Detect which cell encompasses the target text, then output its [x, y] center coordinate. 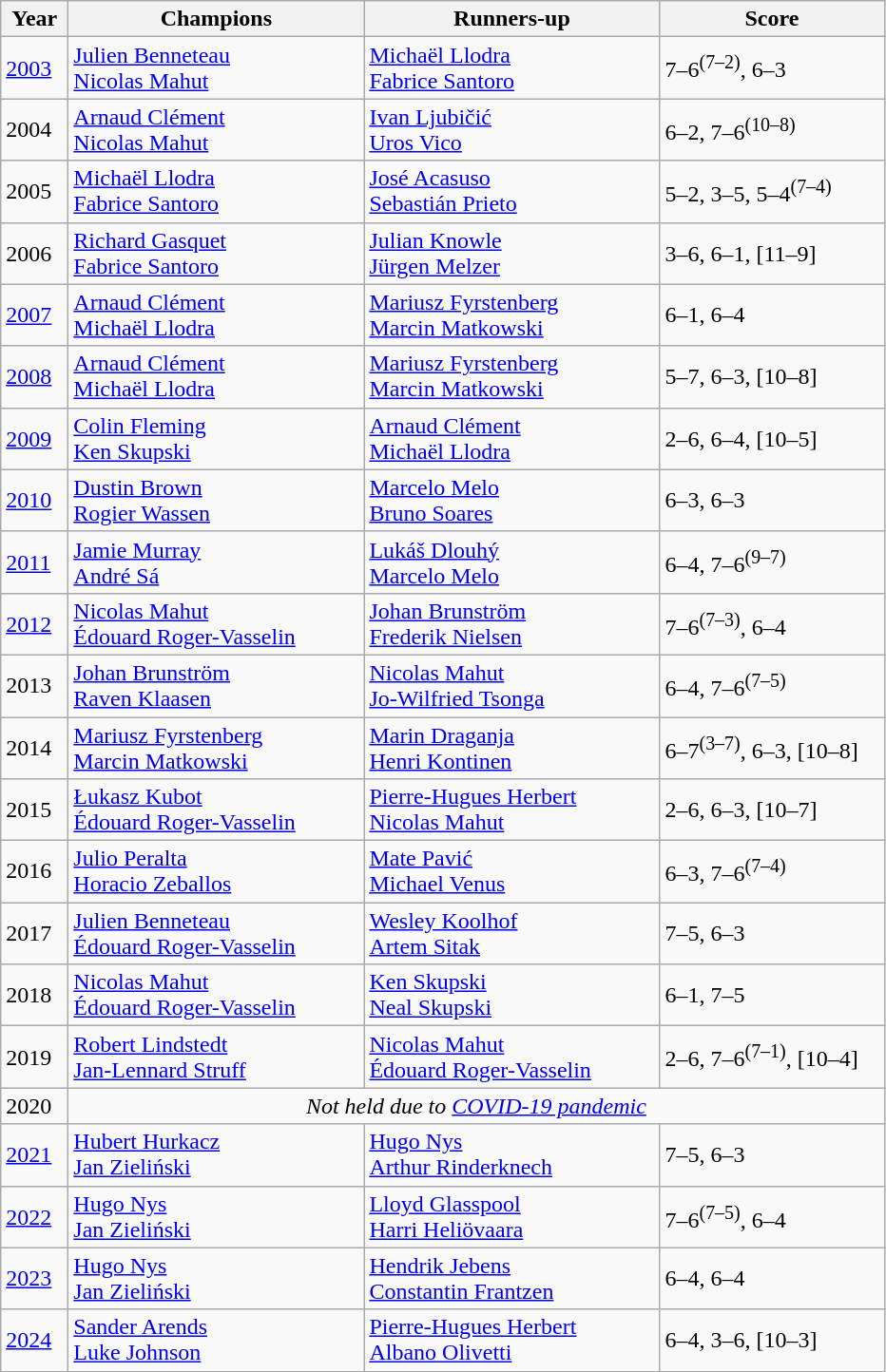
Marin Draganja Henri Kontinen [511, 747]
Julio Peralta Horacio Zeballos [217, 872]
2009 [34, 439]
2–6, 7–6(7–1), [10–4] [772, 1057]
2–6, 6–4, [10–5] [772, 439]
2007 [34, 315]
2005 [34, 192]
Pierre-Hugues Herbert Albano Olivetti [511, 1340]
Julien Benneteau Édouard Roger-Vasselin [217, 933]
6–1, 7–5 [772, 996]
2004 [34, 129]
Champions [217, 19]
Wesley Koolhof Artem Sitak [511, 933]
5–7, 6–3, [10–8] [772, 376]
6–4, 7–6(9–7) [772, 562]
Nicolas Mahut Jo-Wilfried Tsonga [511, 686]
Łukasz Kubot Édouard Roger-Vasselin [217, 810]
2017 [34, 933]
Score [772, 19]
2006 [34, 253]
Sander Arends Luke Johnson [217, 1340]
Jamie Murray André Sá [217, 562]
Runners-up [511, 19]
Johan Brunström Raven Klaasen [217, 686]
2014 [34, 747]
Richard Gasquet Fabrice Santoro [217, 253]
2003 [34, 68]
Julian Knowle Jürgen Melzer [511, 253]
Ken Skupski Neal Skupski [511, 996]
5–2, 3–5, 5–4(7–4) [772, 192]
Hugo Nys Arthur Rinderknech [511, 1155]
2022 [34, 1216]
6–2, 7–6(10–8) [772, 129]
2011 [34, 562]
Ivan Ljubičić Uros Vico [511, 129]
7–6(7–2), 6–3 [772, 68]
7–6(7–3), 6–4 [772, 623]
3–6, 6–1, [11–9] [772, 253]
2008 [34, 376]
6–7(3–7), 6–3, [10–8] [772, 747]
Arnaud Clément Nicolas Mahut [217, 129]
Lloyd Glasspool Harri Heliövaara [511, 1216]
2023 [34, 1279]
2012 [34, 623]
6–4, 6–4 [772, 1279]
2–6, 6–3, [10–7] [772, 810]
2010 [34, 500]
Pierre-Hugues Herbert Nicolas Mahut [511, 810]
6–3, 6–3 [772, 500]
José Acasuso Sebastián Prieto [511, 192]
Year [34, 19]
2019 [34, 1057]
Dustin Brown Rogier Wassen [217, 500]
6–4, 7–6(7–5) [772, 686]
2024 [34, 1340]
Robert Lindstedt Jan-Lennard Struff [217, 1057]
Hubert Hurkacz Jan Zieliński [217, 1155]
2015 [34, 810]
6–4, 3–6, [10–3] [772, 1340]
6–1, 6–4 [772, 315]
Marcelo Melo Bruno Soares [511, 500]
2018 [34, 996]
2013 [34, 686]
2016 [34, 872]
6–3, 7–6(7–4) [772, 872]
Mate Pavić Michael Venus [511, 872]
2021 [34, 1155]
7–6(7–5), 6–4 [772, 1216]
2020 [34, 1106]
Johan Brunström Frederik Nielsen [511, 623]
Julien Benneteau Nicolas Mahut [217, 68]
Lukáš Dlouhý Marcelo Melo [511, 562]
Colin Fleming Ken Skupski [217, 439]
Hendrik Jebens Constantin Frantzen [511, 1279]
Not held due to COVID-19 pandemic [476, 1106]
